Output the (X, Y) coordinate of the center of the cell containing the given text.  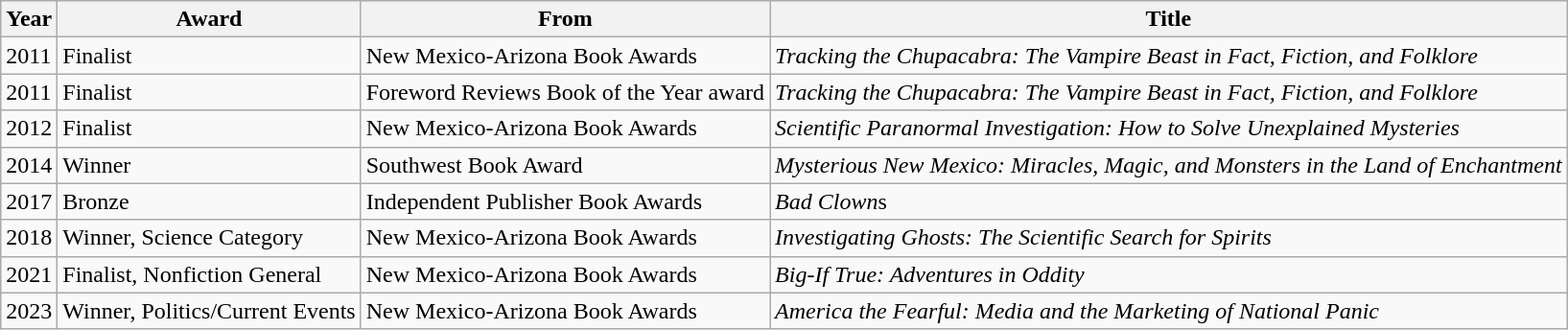
Winner (209, 165)
Winner, Politics/Current Events (209, 311)
2014 (29, 165)
2018 (29, 238)
Investigating Ghosts: The Scientific Search for Spirits (1169, 238)
Mysterious New Mexico: Miracles, Magic, and Monsters in the Land of Enchantment (1169, 165)
2021 (29, 274)
Foreword Reviews Book of the Year award (565, 92)
Big-If True: Adventures in Oddity (1169, 274)
America the Fearful: Media and the Marketing of National Panic (1169, 311)
Finalist, Nonfiction General (209, 274)
2012 (29, 129)
2017 (29, 201)
Independent Publisher Book Awards (565, 201)
Southwest Book Award (565, 165)
Bronze (209, 201)
Scientific Paranormal Investigation: How to Solve Unexplained Mysteries (1169, 129)
Year (29, 19)
Award (209, 19)
2023 (29, 311)
Title (1169, 19)
Bad Clowns (1169, 201)
Winner, Science Category (209, 238)
From (565, 19)
